Pinpoint the cell where the given text exists, returning its (x, y) midpoint coordinate. 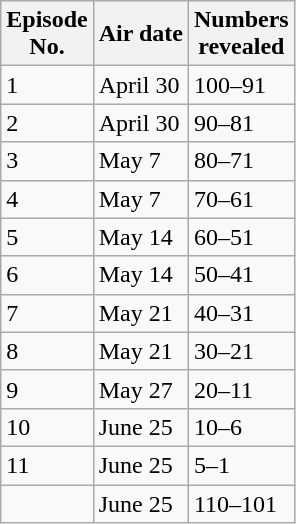
60–51 (241, 237)
110–101 (241, 503)
5–1 (241, 465)
May 27 (140, 389)
1 (47, 85)
70–61 (241, 199)
11 (47, 465)
90–81 (241, 123)
2 (47, 123)
100–91 (241, 85)
30–21 (241, 351)
80–71 (241, 161)
20–11 (241, 389)
40–31 (241, 313)
6 (47, 275)
10 (47, 427)
10–6 (241, 427)
3 (47, 161)
4 (47, 199)
9 (47, 389)
Numbersrevealed (241, 34)
Air date (140, 34)
5 (47, 237)
50–41 (241, 275)
8 (47, 351)
EpisodeNo. (47, 34)
7 (47, 313)
